Locate the cell with the specified text and output its [X, Y] center coordinate. 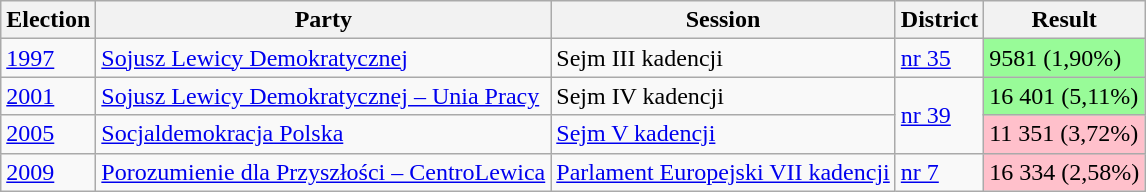
District [939, 20]
1997 [48, 58]
Porozumienie dla Przyszłości – CentroLewica [324, 172]
Session [724, 20]
Parlament Europejski VII kadencji [724, 172]
16 334 (2,58%) [1064, 172]
Party [324, 20]
Socjaldemokracja Polska [324, 134]
9581 (1,90%) [1064, 58]
nr 35 [939, 58]
2005 [48, 134]
Election [48, 20]
Sejm V kadencji [724, 134]
Sojusz Lewicy Demokratycznej – Unia Pracy [324, 96]
nr 7 [939, 172]
Sejm III kadencji [724, 58]
Sejm IV kadencji [724, 96]
16 401 (5,11%) [1064, 96]
2009 [48, 172]
2001 [48, 96]
Result [1064, 20]
11 351 (3,72%) [1064, 134]
nr 39 [939, 115]
Sojusz Lewicy Demokratycznej [324, 58]
